From the cell containing the given text, extract its center point as [X, Y] coordinate. 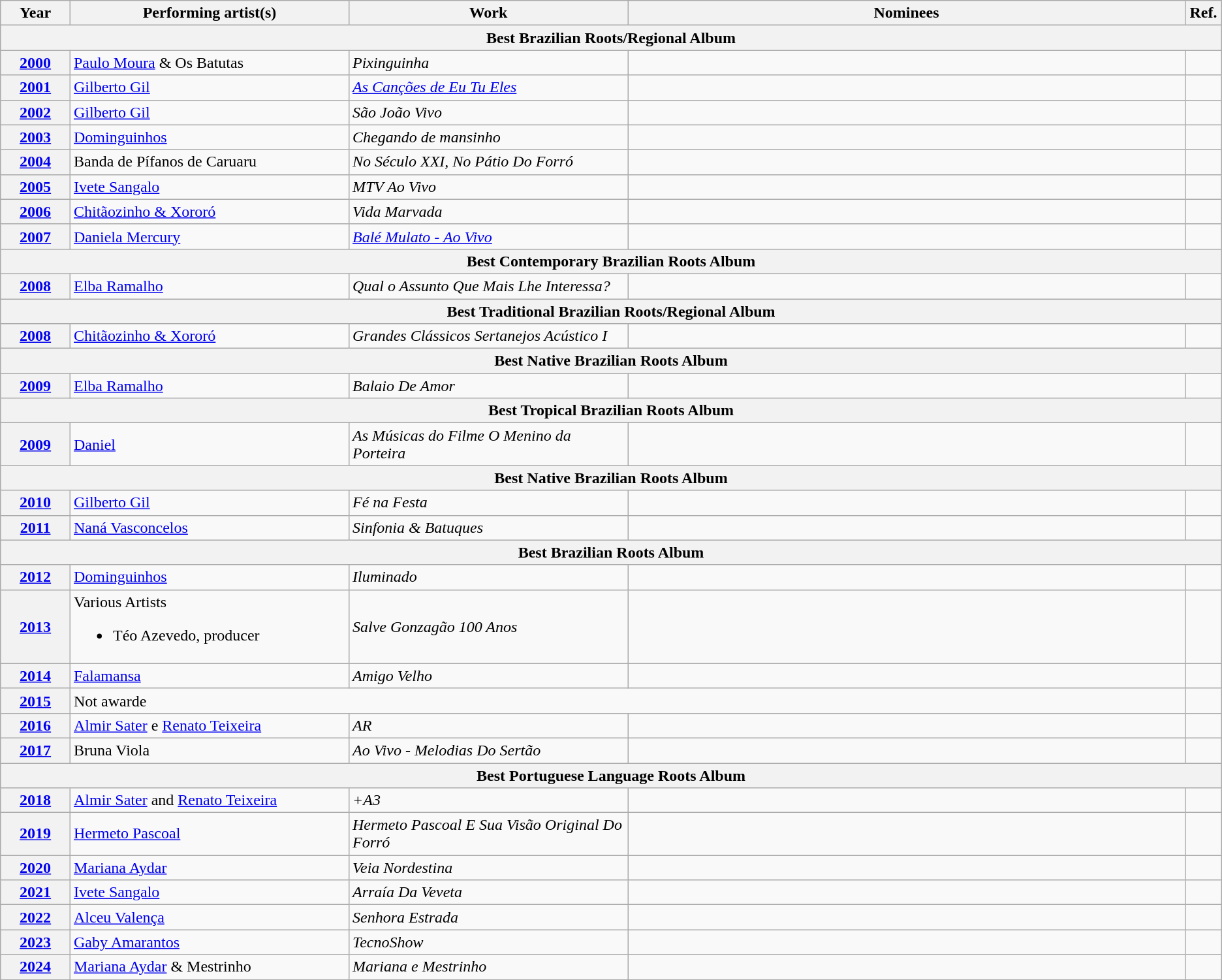
As Músicas do Filme O Menino da Porteira [488, 444]
Daniel [209, 444]
Performing artist(s) [209, 13]
Best Brazilian Roots/Regional Album [611, 38]
2005 [35, 187]
Mariana Aydar [209, 868]
Veia Nordestina [488, 868]
Hermeto Pascoal E Sua Visão Original Do Forró [488, 834]
Chegando de mansinho [488, 137]
Almir Sater e Renato Teixeira [209, 725]
Ao Vivo - Melodias Do Sertão [488, 750]
Grandes Clássicos Sertanejos Acústico I [488, 336]
Balaio De Amor [488, 386]
2019 [35, 834]
MTV Ao Vivo [488, 187]
2013 [35, 627]
Best Tropical Brazilian Roots Album [611, 411]
2016 [35, 725]
2001 [35, 87]
Pixinguinha [488, 63]
2010 [35, 503]
Arraía Da Veveta [488, 893]
Iluminado [488, 577]
Hermeto Pascoal [209, 834]
Balé Mulato - Ao Vivo [488, 236]
Best Brazilian Roots Album [611, 552]
2012 [35, 577]
2015 [35, 701]
2003 [35, 137]
Work [488, 13]
Ref. [1204, 13]
2021 [35, 893]
2024 [35, 967]
2007 [35, 236]
Best Traditional Brazilian Roots/Regional Album [611, 311]
2006 [35, 212]
2017 [35, 750]
+A3 [488, 800]
Naná Vasconcelos [209, 528]
Qual o Assunto Que Mais Lhe Interessa? [488, 286]
No Século XXI, No Pátio Do Forró [488, 162]
2004 [35, 162]
Best Contemporary Brazilian Roots Album [611, 261]
Falamansa [209, 676]
Mariana e Mestrinho [488, 967]
São João Vivo [488, 112]
Banda de Pífanos de Caruaru [209, 162]
2011 [35, 528]
2020 [35, 868]
2002 [35, 112]
AR [488, 725]
2018 [35, 800]
Nominees [907, 13]
Paulo Moura & Os Batutas [209, 63]
Fé na Festa [488, 503]
Alceu Valença [209, 917]
Salve Gonzagão 100 Anos [488, 627]
Bruna Viola [209, 750]
Not awarde [627, 701]
Almir Sater and Renato Teixeira [209, 800]
Daniela Mercury [209, 236]
2000 [35, 63]
2014 [35, 676]
Various ArtistsTéo Azevedo, producer [209, 627]
Gaby Amarantos [209, 942]
Best Portuguese Language Roots Album [611, 775]
As Canções de Eu Tu Eles [488, 87]
2023 [35, 942]
2022 [35, 917]
Senhora Estrada [488, 917]
Amigo Velho [488, 676]
Mariana Aydar & Mestrinho [209, 967]
TecnoShow [488, 942]
Vida Marvada [488, 212]
Sinfonia & Batuques [488, 528]
Year [35, 13]
